Pinpoint the cell where the given text exists, returning its [X, Y] midpoint coordinate. 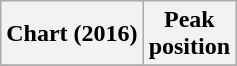
Chart (2016) [72, 34]
Peakposition [189, 34]
